Pinpoint the cell where the given text exists, returning its (x, y) midpoint coordinate. 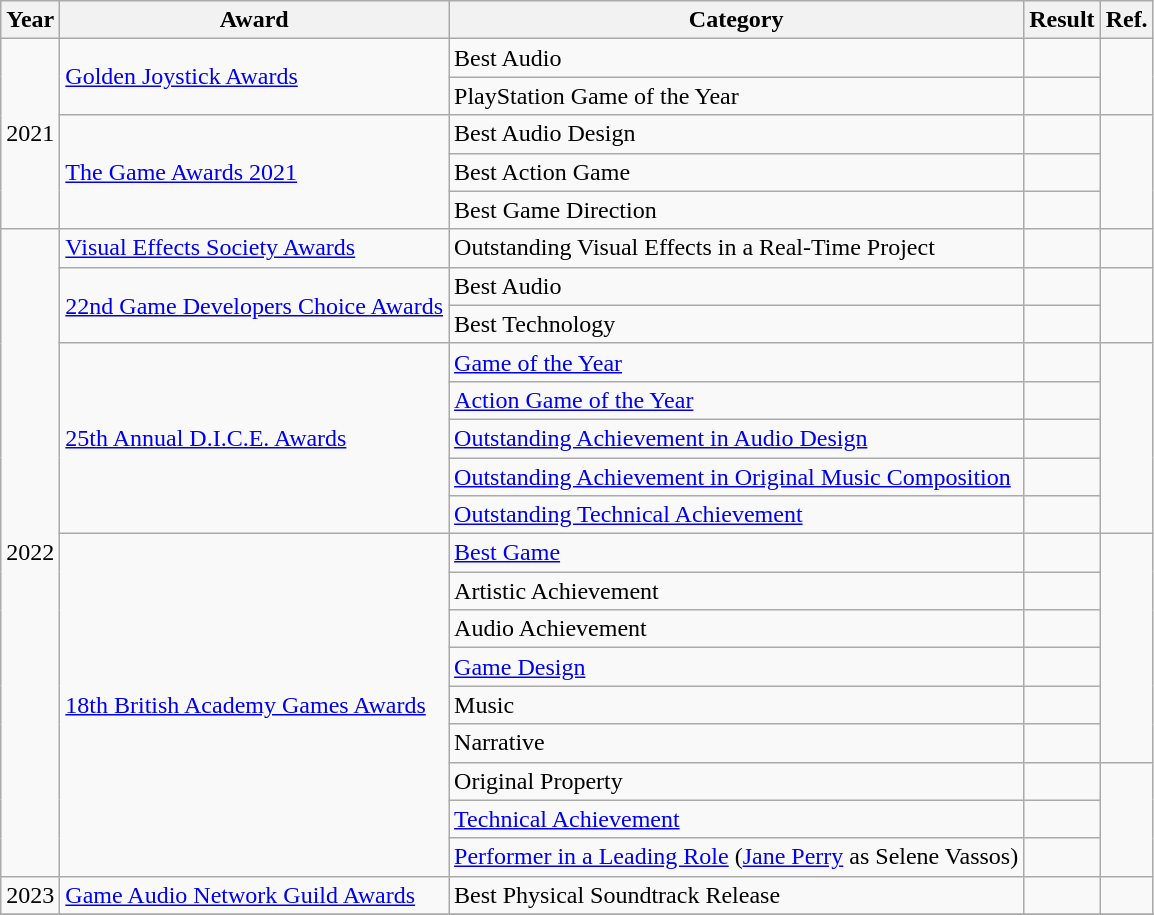
Category (736, 20)
2021 (30, 134)
Outstanding Achievement in Original Music Composition (736, 477)
25th Annual D.I.C.E. Awards (254, 438)
Best Game (736, 553)
Best Game Direction (736, 210)
Ref. (1126, 20)
Best Action Game (736, 172)
Best Physical Soundtrack Release (736, 895)
The Game Awards 2021 (254, 172)
Year (30, 20)
22nd Game Developers Choice Awards (254, 305)
Outstanding Technical Achievement (736, 515)
Performer in a Leading Role (Jane Perry as Selene Vassos) (736, 857)
2022 (30, 552)
Artistic Achievement (736, 591)
Technical Achievement (736, 819)
Game Design (736, 667)
Action Game of the Year (736, 400)
Award (254, 20)
PlayStation Game of the Year (736, 96)
Result (1062, 20)
Original Property (736, 781)
Game Audio Network Guild Awards (254, 895)
Outstanding Visual Effects in a Real-Time Project (736, 248)
Golden Joystick Awards (254, 77)
Music (736, 705)
18th British Academy Games Awards (254, 706)
Visual Effects Society Awards (254, 248)
2023 (30, 895)
Game of the Year (736, 362)
Best Technology (736, 324)
Best Audio Design (736, 134)
Outstanding Achievement in Audio Design (736, 438)
Audio Achievement (736, 629)
Narrative (736, 743)
